Output the (X, Y) coordinate of the center of the cell containing the given text.  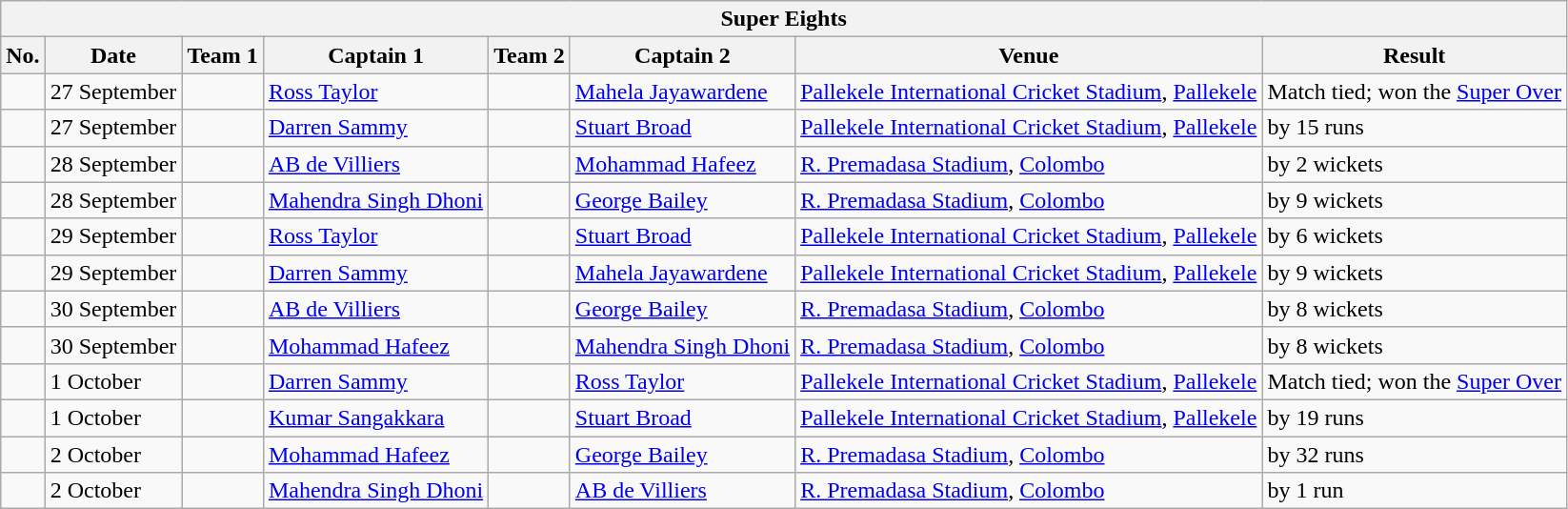
Venue (1029, 55)
by 2 wickets (1415, 164)
by 19 runs (1415, 417)
Super Eights (784, 19)
by 15 runs (1415, 128)
Team 2 (530, 55)
Result (1415, 55)
by 1 run (1415, 491)
No. (23, 55)
Date (113, 55)
Team 1 (223, 55)
Kumar Sangakkara (375, 417)
Captain 2 (682, 55)
by 32 runs (1415, 455)
Captain 1 (375, 55)
by 6 wickets (1415, 236)
